Pinpoint the cell where the given text exists, returning its [x, y] midpoint coordinate. 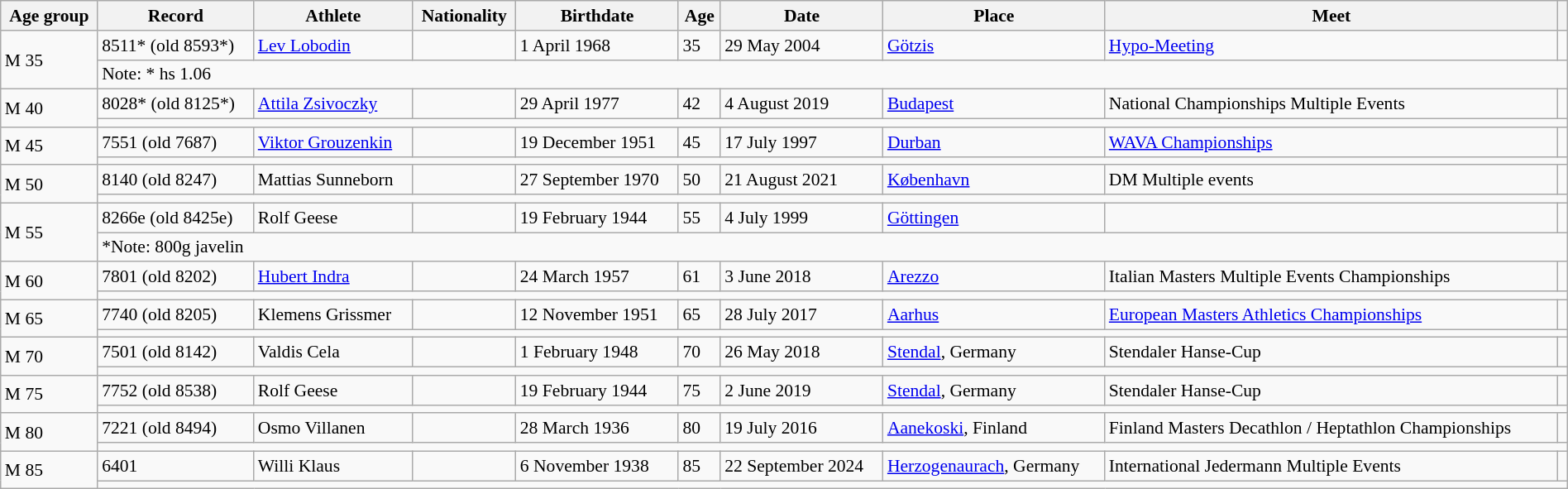
29 April 1977 [597, 104]
Aarhus [994, 314]
M 65 [50, 319]
Aanekoski, Finland [994, 429]
Osmo Villanen [333, 429]
65 [700, 314]
Lev Lobodin [333, 46]
Hubert Indra [333, 277]
26 May 2018 [802, 352]
Mattias Sunneborn [333, 180]
50 [700, 180]
85 [700, 466]
6401 [175, 466]
4 July 1999 [802, 218]
Age [700, 16]
Attila Zsivoczky [333, 104]
24 March 1957 [597, 277]
42 [700, 104]
M 40 [50, 108]
M 45 [50, 146]
M 55 [50, 232]
Italian Masters Multiple Events Championships [1331, 277]
Hypo-Meeting [1331, 46]
Age group [50, 16]
Birthdate [597, 16]
Date [802, 16]
12 November 1951 [597, 314]
19 December 1951 [597, 142]
28 March 1936 [597, 429]
45 [700, 142]
M 60 [50, 281]
Valdis Cela [333, 352]
7801 (old 8202) [175, 277]
8266e (old 8425e) [175, 218]
WAVA Championships [1331, 142]
Athlete [333, 16]
Note: * hs 1.06 [832, 74]
Durban [994, 142]
Meet [1331, 16]
Arezzo [994, 277]
*Note: 800g javelin [832, 247]
8511* (old 8593*) [175, 46]
35 [700, 46]
27 September 1970 [597, 180]
7740 (old 8205) [175, 314]
National Championships Multiple Events [1331, 104]
1 April 1968 [597, 46]
M 50 [50, 185]
Willi Klaus [333, 466]
Klemens Grissmer [333, 314]
80 [700, 429]
Budapest [994, 104]
21 August 2021 [802, 180]
7221 (old 8494) [175, 429]
17 July 1997 [802, 142]
DM Multiple events [1331, 180]
8140 (old 8247) [175, 180]
Götzis [994, 46]
22 September 2024 [802, 466]
29 May 2004 [802, 46]
Nationality [465, 16]
28 July 2017 [802, 314]
Herzogenaurach, Germany [994, 466]
M 35 [50, 60]
Place [994, 16]
8028* (old 8125*) [175, 104]
European Masters Athletics Championships [1331, 314]
M 85 [50, 470]
Record [175, 16]
International Jedermann Multiple Events [1331, 466]
4 August 2019 [802, 104]
Finland Masters Decathlon / Heptathlon Championships [1331, 429]
Göttingen [994, 218]
19 July 2016 [802, 429]
6 November 1938 [597, 466]
M 70 [50, 357]
2 June 2019 [802, 391]
55 [700, 218]
Viktor Grouzenkin [333, 142]
M 75 [50, 395]
3 June 2018 [802, 277]
61 [700, 277]
København [994, 180]
7501 (old 8142) [175, 352]
7752 (old 8538) [175, 391]
7551 (old 7687) [175, 142]
M 80 [50, 433]
70 [700, 352]
75 [700, 391]
1 February 1948 [597, 352]
